For the text-containing cell, return its midpoint in (x, y) coordinate format. 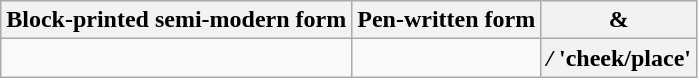
& (619, 20)
/ 'cheek/place' (619, 58)
Block-printed semi-modern form (176, 20)
Pen-written form (446, 20)
